Scan for the cell matching the given text and deliver its [x, y] coordinate at center. 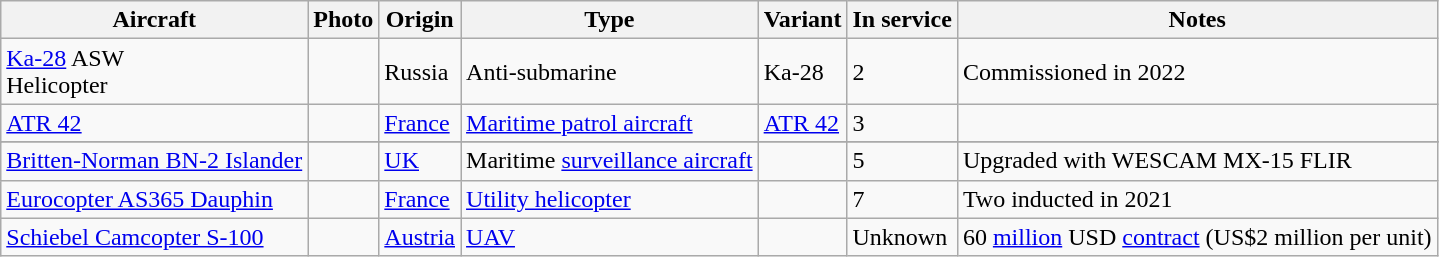
Aircraft [154, 20]
5 [902, 161]
Unknown [902, 237]
Ka-28 [802, 72]
Anti-submarine [610, 72]
Maritime surveillance aircraft [610, 161]
Utility helicopter [610, 199]
Two inducted in 2021 [1197, 199]
Type [610, 20]
Commissioned in 2022 [1197, 72]
Schiebel Camcopter S-100 [154, 237]
Ka-28 ASWHelicopter [154, 72]
UAV [610, 237]
Notes [1197, 20]
Upgraded with WESCAM MX-15 FLIR [1197, 161]
7 [902, 199]
2 [902, 72]
Russia [420, 72]
Photo [344, 20]
UK [420, 161]
Maritime patrol aircraft [610, 123]
Austria [420, 237]
Origin [420, 20]
60 million USD contract (US$2 million per unit) [1197, 237]
3 [902, 123]
Britten-Norman BN-2 Islander [154, 161]
In service [902, 20]
Eurocopter AS365 Dauphin [154, 199]
Variant [802, 20]
